Extract the [x, y] coordinate from the center of the cell holding the provided text.  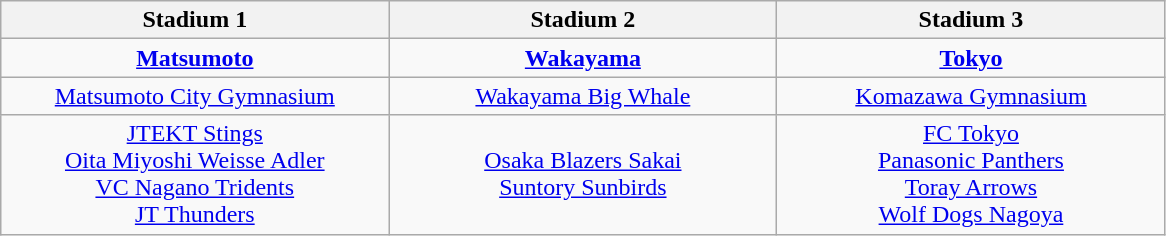
Wakayama [583, 58]
Tokyo [971, 58]
Stadium 2 [583, 20]
Wakayama Big Whale [583, 96]
Matsumoto [195, 58]
Stadium 1 [195, 20]
Osaka Blazers SakaiSuntory Sunbirds [583, 174]
Matsumoto City Gymnasium [195, 96]
Komazawa Gymnasium [971, 96]
FC TokyoPanasonic PanthersToray ArrowsWolf Dogs Nagoya [971, 174]
JTEKT StingsOita Miyoshi Weisse AdlerVC Nagano TridentsJT Thunders [195, 174]
Stadium 3 [971, 20]
